Scan for the cell matching the given text and deliver its [x, y] coordinate at center. 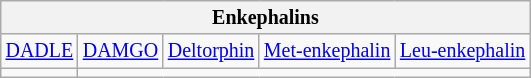
Deltorphin [211, 52]
Enkephalins [266, 18]
Leu-enkephalin [462, 52]
DADLE [40, 52]
Met-enkephalin [327, 52]
DAMGO [120, 52]
